For the text-containing cell, return its midpoint in (x, y) coordinate format. 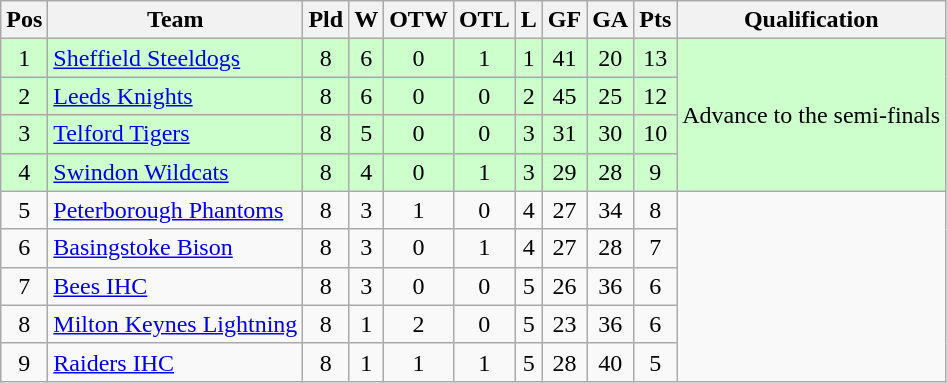
GA (610, 20)
20 (610, 58)
41 (564, 58)
Milton Keynes Lightning (176, 324)
GF (564, 20)
26 (564, 286)
Raiders IHC (176, 362)
13 (656, 58)
23 (564, 324)
34 (610, 210)
12 (656, 96)
Pos (24, 20)
Advance to the semi-finals (812, 115)
L (528, 20)
Basingstoke Bison (176, 248)
Peterborough Phantoms (176, 210)
Leeds Knights (176, 96)
25 (610, 96)
W (366, 20)
Qualification (812, 20)
30 (610, 134)
Sheffield Steeldogs (176, 58)
Team (176, 20)
Bees IHC (176, 286)
40 (610, 362)
Swindon Wildcats (176, 172)
45 (564, 96)
29 (564, 172)
Pts (656, 20)
Pld (326, 20)
10 (656, 134)
OTL (484, 20)
OTW (419, 20)
31 (564, 134)
Telford Tigers (176, 134)
